Locate the cell with the specified text and output its [x, y] center coordinate. 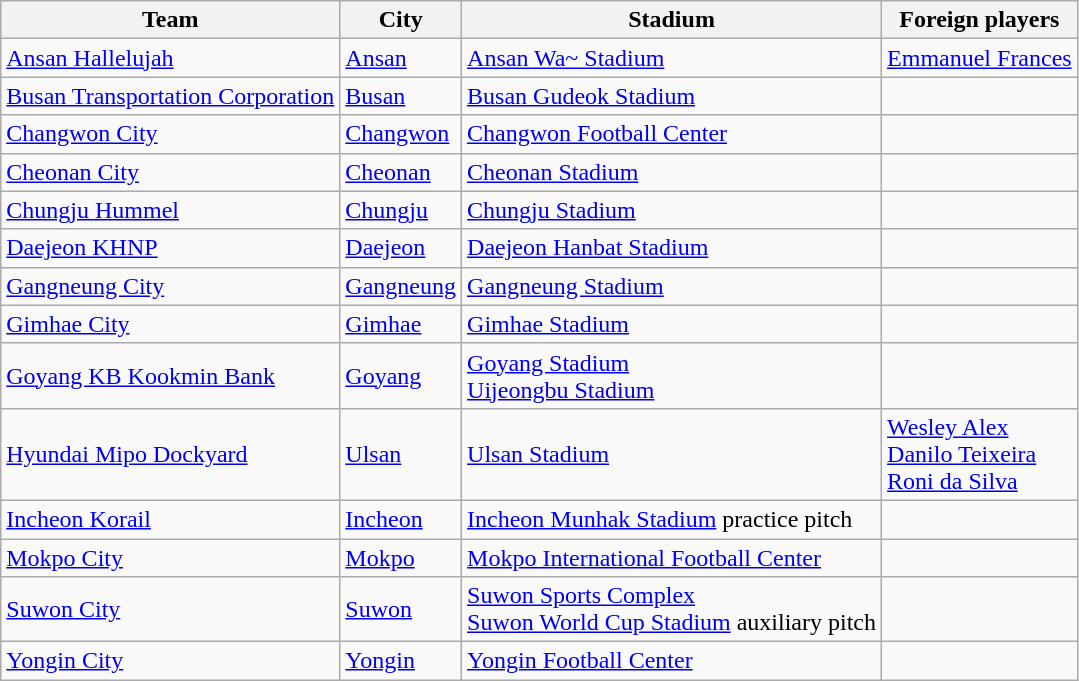
Goyang [401, 376]
Gangneung Stadium [672, 286]
Gimhae City [170, 324]
Incheon Munhak Stadium practice pitch [672, 519]
Ansan [401, 58]
Chungju Stadium [672, 210]
Ansan Hallelujah [170, 58]
Suwon City [170, 610]
Changwon [401, 134]
Suwon Sports Complex Suwon World Cup Stadium auxiliary pitch [672, 610]
Busan Gudeok Stadium [672, 96]
Yongin City [170, 661]
Mokpo City [170, 557]
Yongin Football Center [672, 661]
Foreign players [980, 20]
Cheonan [401, 172]
Daejeon KHNP [170, 248]
Goyang Stadium Uijeongbu Stadium [672, 376]
Team [170, 20]
Cheonan Stadium [672, 172]
Ansan Wa~ Stadium [672, 58]
Gangneung City [170, 286]
Emmanuel Frances [980, 58]
Cheonan City [170, 172]
Suwon [401, 610]
Yongin [401, 661]
Ulsan [401, 454]
Wesley Alex Danilo Teixeira Roni da Silva [980, 454]
Busan Transportation Corporation [170, 96]
Gimhae Stadium [672, 324]
Changwon City [170, 134]
Daejeon Hanbat Stadium [672, 248]
Daejeon [401, 248]
Stadium [672, 20]
Incheon Korail [170, 519]
Gangneung [401, 286]
Chungju [401, 210]
Goyang KB Kookmin Bank [170, 376]
Mokpo International Football Center [672, 557]
Incheon [401, 519]
Hyundai Mipo Dockyard [170, 454]
Mokpo [401, 557]
Changwon Football Center [672, 134]
City [401, 20]
Ulsan Stadium [672, 454]
Gimhae [401, 324]
Chungju Hummel [170, 210]
Busan [401, 96]
